Capture the cell that displays the provided text and extract its (X, Y) central coordinate. 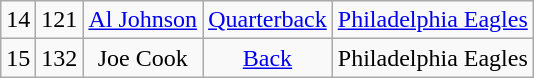
Al Johnson (143, 20)
15 (18, 58)
14 (18, 20)
Joe Cook (143, 58)
Quarterback (268, 20)
121 (60, 20)
132 (60, 58)
Back (268, 58)
